Pinpoint the cell where the given text exists, returning its [x, y] midpoint coordinate. 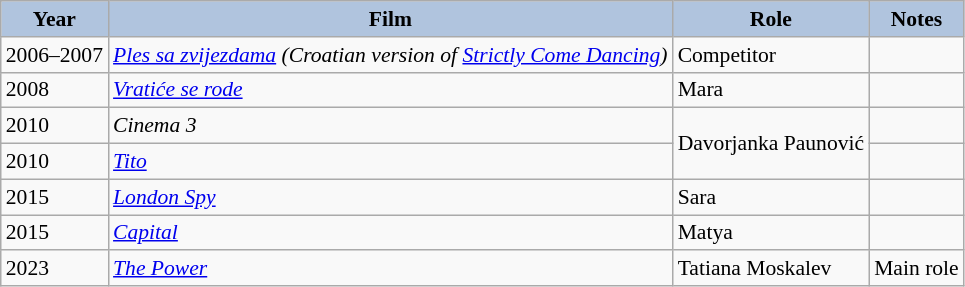
Ples sa zvijezdama (Croatian version of Strictly Come Dancing) [390, 55]
Role [772, 19]
Capital [390, 233]
Tatiana Moskalev [772, 269]
Davorjanka Paunović [772, 144]
Vratiće se rode [390, 90]
Matya [772, 233]
Year [54, 19]
Sara [772, 197]
2008 [54, 90]
The Power [390, 269]
Main role [916, 269]
Film [390, 19]
2006–2007 [54, 55]
Cinema 3 [390, 126]
Notes [916, 19]
Tito [390, 162]
London Spy [390, 197]
Competitor [772, 55]
Mara [772, 90]
2023 [54, 269]
